Detect which cell encompasses the target text, then output its [x, y] center coordinate. 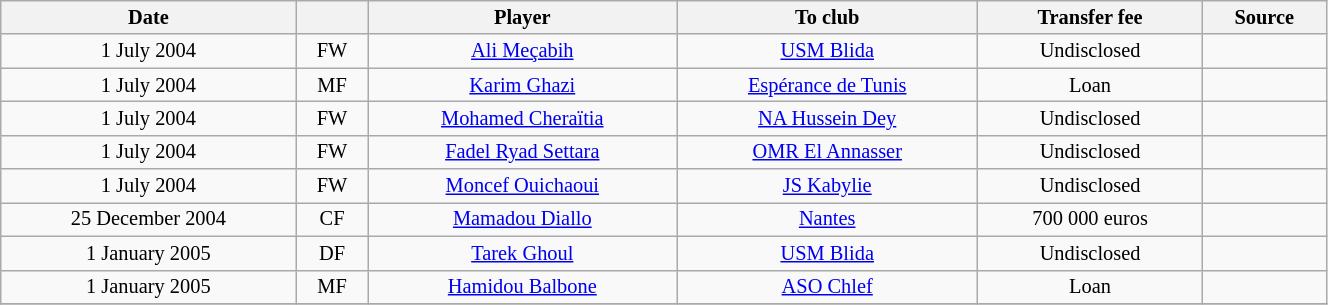
Transfer fee [1090, 17]
ASO Chlef [828, 287]
NA Hussein Dey [828, 118]
Source [1264, 17]
Date [148, 17]
Fadel Ryad Settara [522, 152]
OMR El Annasser [828, 152]
Moncef Ouichaoui [522, 186]
Tarek Ghoul [522, 253]
700 000 euros [1090, 219]
JS Kabylie [828, 186]
25 December 2004 [148, 219]
Nantes [828, 219]
Karim Ghazi [522, 85]
Hamidou Balbone [522, 287]
Espérance de Tunis [828, 85]
Mohamed Cheraïtia [522, 118]
Mamadou Diallo [522, 219]
Player [522, 17]
Ali Meçabih [522, 51]
To club [828, 17]
CF [332, 219]
DF [332, 253]
